Return the (x, y) coordinate for the center point of the cell that contains the specified text.  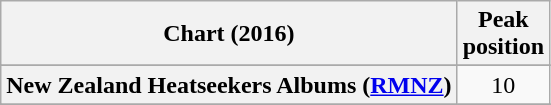
10 (503, 85)
Chart (2016) (229, 34)
New Zealand Heatseekers Albums (RMNZ) (229, 85)
Peak position (503, 34)
